Capture the cell that displays the provided text and extract its [X, Y] central coordinate. 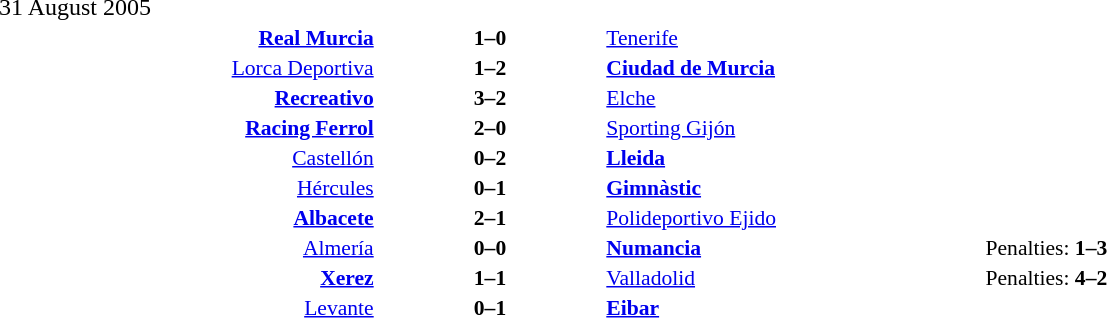
0–2 [490, 158]
Polideportivo Ejido [794, 218]
1–1 [490, 278]
1–0 [490, 38]
Gimnàstic [794, 188]
Sporting Gijón [794, 128]
0–0 [490, 248]
2–1 [490, 218]
Lleida [794, 158]
1–2 [490, 68]
2–0 [490, 128]
Numancia [794, 248]
0–1 [490, 188]
Ciudad de Murcia [794, 68]
3–2 [490, 98]
Valladolid [794, 278]
Elche [794, 98]
Tenerife [794, 38]
